Return [X, Y] of the center of cell containing provided text 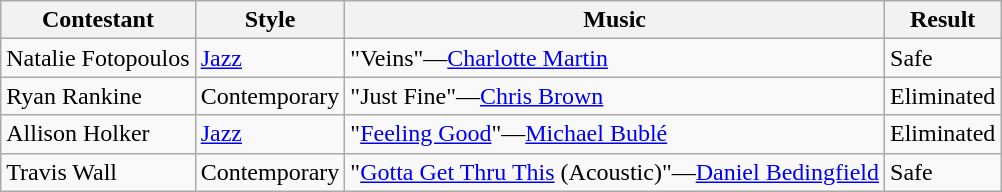
Style [270, 20]
"Feeling Good"—Michael Bublé [615, 134]
Ryan Rankine [98, 96]
"Gotta Get Thru This (Acoustic)"—Daniel Bedingfield [615, 172]
Allison Holker [98, 134]
Natalie Fotopoulos [98, 58]
Music [615, 20]
"Veins"—Charlotte Martin [615, 58]
"Just Fine"—Chris Brown [615, 96]
Travis Wall [98, 172]
Contestant [98, 20]
Result [943, 20]
